Identify which cell holds the provided text, then report its (x, y) central coordinate. 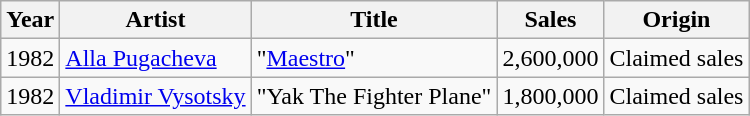
Alla Pugacheva (156, 58)
Artist (156, 20)
Sales (550, 20)
Vladimir Vysotsky (156, 96)
"Yak The Fighter Plane" (374, 96)
Year (30, 20)
1,800,000 (550, 96)
2,600,000 (550, 58)
Title (374, 20)
Origin (676, 20)
"Maestro" (374, 58)
